Capture the cell that displays the provided text and extract its (X, Y) central coordinate. 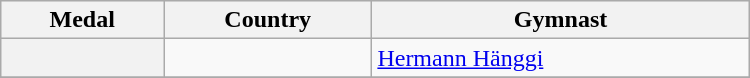
Gymnast (560, 20)
Hermann Hänggi (560, 58)
Medal (82, 20)
Country (268, 20)
